Extract the (X, Y) coordinate from the center of the cell holding the provided text.  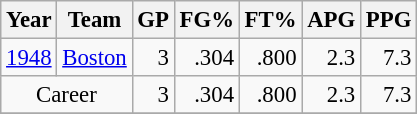
FT% (270, 20)
GP (153, 20)
FG% (206, 20)
Team (94, 20)
Boston (94, 58)
Year (29, 20)
Career (66, 95)
APG (332, 20)
PPG (389, 20)
1948 (29, 58)
